Locate the cell with the specified text and output its (X, Y) center coordinate. 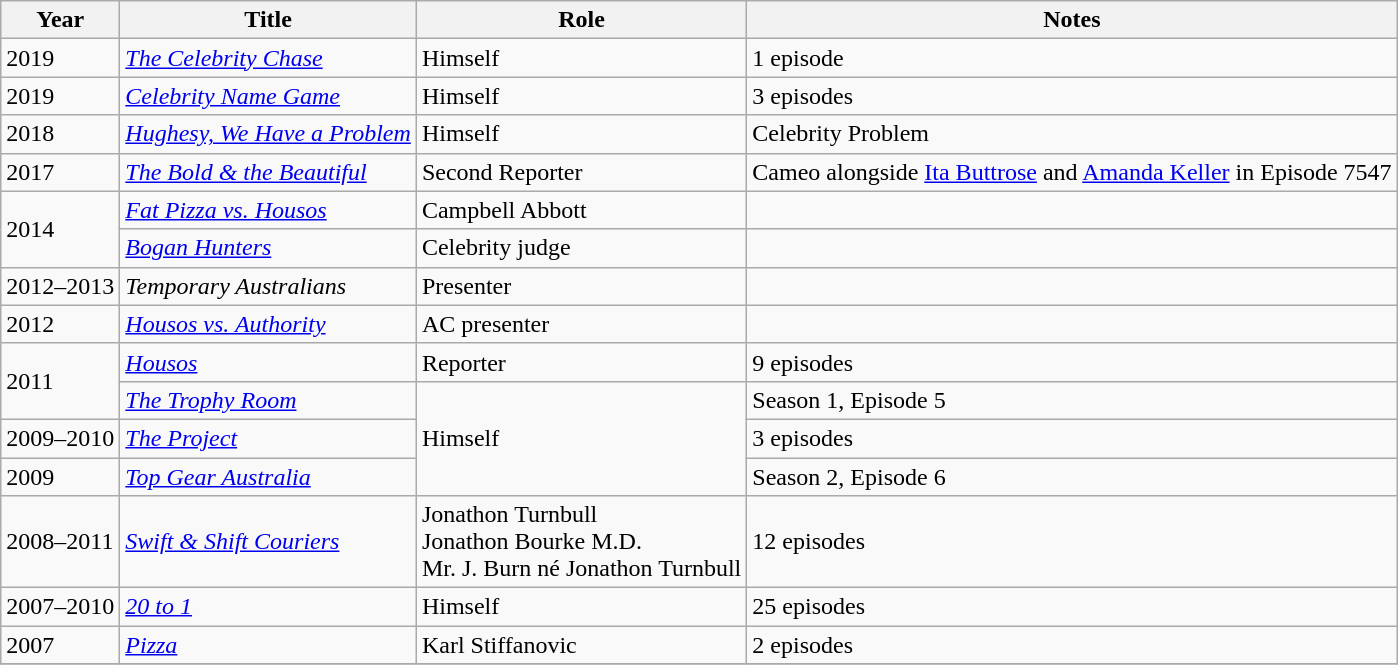
Season 2, Episode 6 (1072, 477)
2017 (60, 172)
Celebrity Problem (1072, 134)
Role (581, 20)
Jonathon TurnbullJonathon Bourke M.D.Mr. J. Burn né Jonathon Turnbull (581, 542)
Temporary Australians (268, 286)
Season 1, Episode 5 (1072, 400)
2014 (60, 229)
Bogan Hunters (268, 248)
12 episodes (1072, 542)
9 episodes (1072, 362)
Cameo alongside Ita Buttrose and Amanda Keller in Episode 7547 (1072, 172)
2018 (60, 134)
The Celebrity Chase (268, 58)
Pizza (268, 645)
2012 (60, 324)
Notes (1072, 20)
2007–2010 (60, 607)
1 episode (1072, 58)
The Bold & the Beautiful (268, 172)
Fat Pizza vs. Housos (268, 210)
2007 (60, 645)
Title (268, 20)
2008–2011 (60, 542)
2009 (60, 477)
Hughesy, We Have a Problem (268, 134)
25 episodes (1072, 607)
The Project (268, 438)
Top Gear Australia (268, 477)
The Trophy Room (268, 400)
Celebrity Name Game (268, 96)
Celebrity judge (581, 248)
Reporter (581, 362)
2009–2010 (60, 438)
Second Reporter (581, 172)
2011 (60, 381)
Housos (268, 362)
2 episodes (1072, 645)
Year (60, 20)
Housos vs. Authority (268, 324)
Karl Stiffanovic (581, 645)
AC presenter (581, 324)
20 to 1 (268, 607)
Swift & Shift Couriers (268, 542)
Presenter (581, 286)
2012–2013 (60, 286)
Campbell Abbott (581, 210)
